Provide the [X, Y] coordinate of the cell's center where the given text is located.  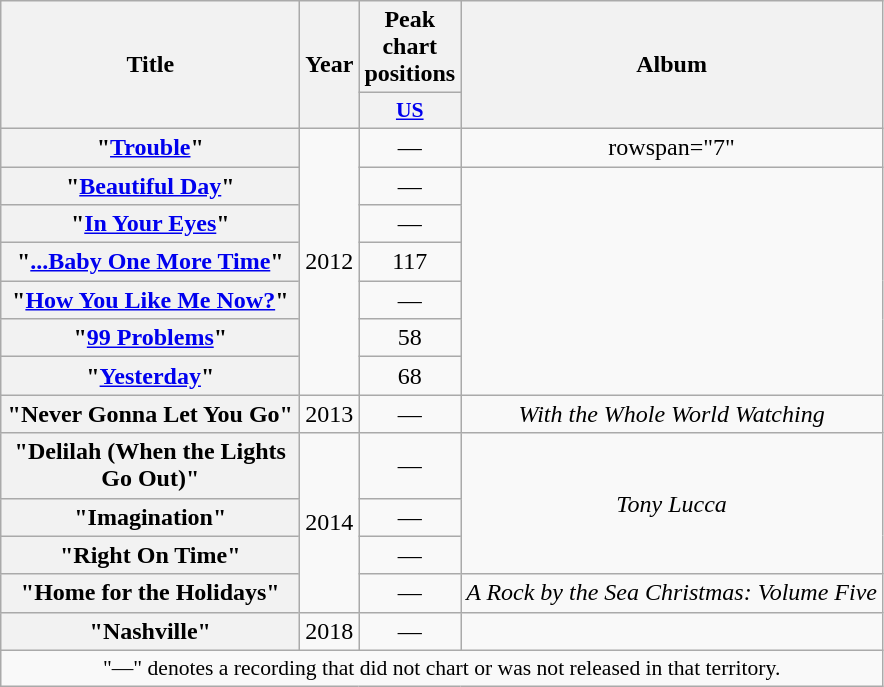
"Right On Time" [150, 555]
Year [330, 65]
"How You Like Me Now?" [150, 300]
"Delilah (When the Lights Go Out)" [150, 466]
"—" denotes a recording that did not chart or was not released in that territory. [442, 668]
Tony Lucca [672, 504]
rowspan="7" [672, 147]
2013 [330, 414]
"Trouble" [150, 147]
Title [150, 65]
"99 Problems" [150, 338]
With the Whole World Watching [672, 414]
2014 [330, 522]
Peak chart positions [410, 47]
"Beautiful Day" [150, 185]
68 [410, 376]
"Nashville" [150, 631]
"Imagination" [150, 517]
Album [672, 65]
"Yesterday" [150, 376]
2012 [330, 261]
2018 [330, 631]
"Home for the Holidays" [150, 593]
58 [410, 338]
"Never Gonna Let You Go" [150, 414]
117 [410, 262]
US [410, 111]
"In Your Eyes" [150, 224]
"...Baby One More Time" [150, 262]
A Rock by the Sea Christmas: Volume Five [672, 593]
